Return the [X, Y] coordinate for the center point of the cell that contains the specified text.  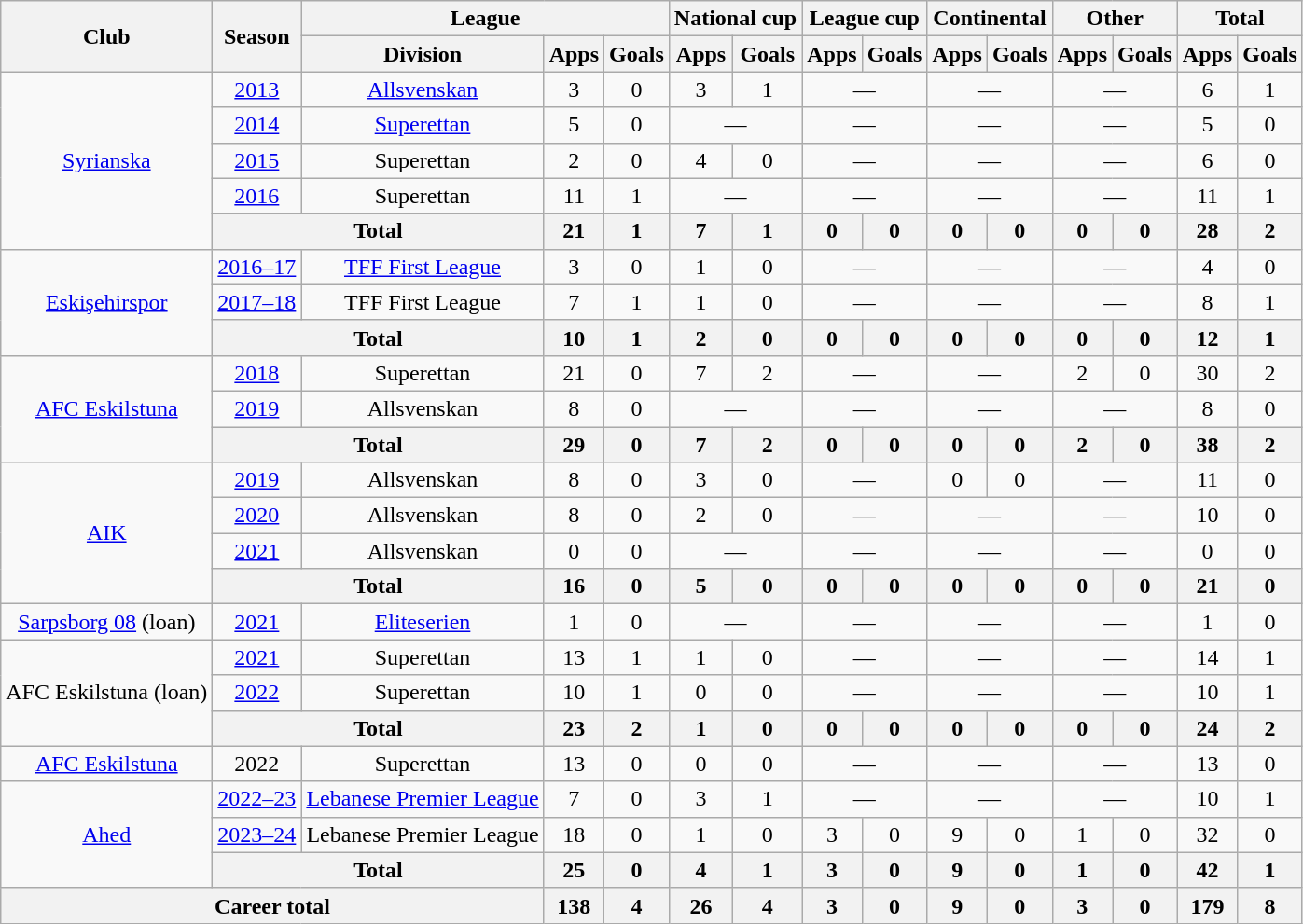
2017–18 [257, 302]
2016–17 [257, 267]
25 [574, 870]
National cup [735, 19]
2013 [257, 90]
AFC Eskilstuna (loan) [106, 693]
14 [1207, 657]
Eskişehirspor [106, 302]
2015 [257, 160]
29 [574, 445]
30 [1207, 373]
League cup [865, 19]
24 [1207, 728]
League [485, 19]
138 [574, 905]
28 [1207, 231]
26 [700, 905]
Ahed [106, 834]
23 [574, 728]
Division [423, 54]
2018 [257, 373]
179 [1207, 905]
Other [1115, 19]
AIK [106, 533]
2016 [257, 196]
2020 [257, 516]
42 [1207, 870]
Season [257, 36]
Club [106, 36]
Sarpsborg 08 (loan) [106, 622]
18 [574, 834]
Eliteserien [423, 622]
38 [1207, 445]
Career total [272, 905]
12 [1207, 338]
2014 [257, 125]
32 [1207, 834]
Syrianska [106, 160]
2023–24 [257, 834]
Continental [990, 19]
2022–23 [257, 799]
16 [574, 586]
